Return the (X, Y) coordinate for the center point of the cell that contains the specified text.  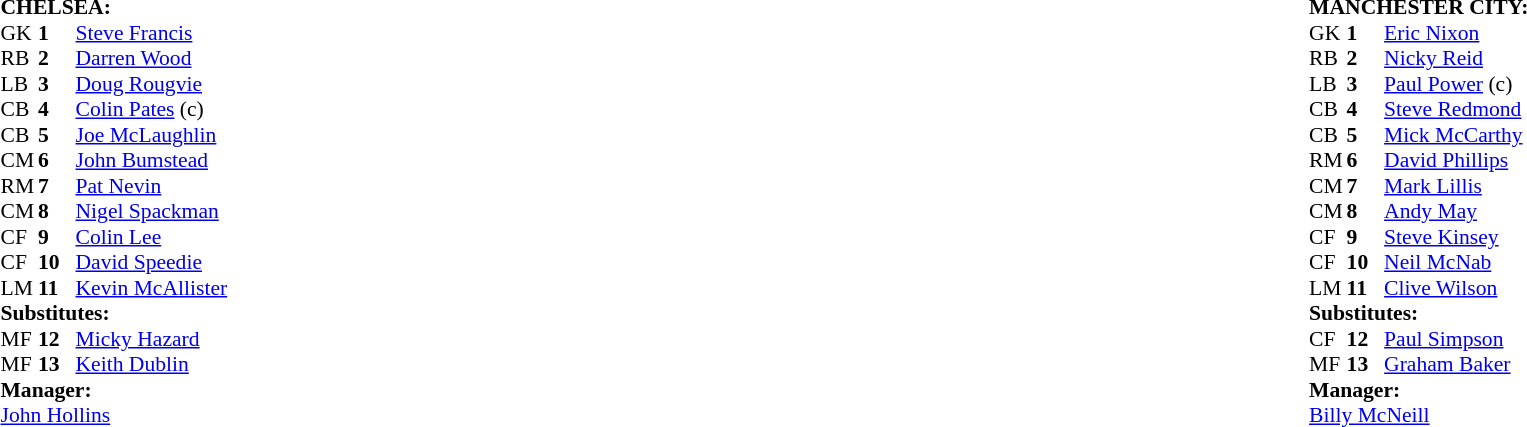
Doug Rougvie (152, 84)
Colin Pates (c) (152, 109)
Pat Nevin (152, 186)
Manager: (114, 390)
Darren Wood (152, 59)
Micky Hazard (152, 339)
John Bumstead (152, 161)
David Speedie (152, 263)
Substitutes: (114, 313)
Nigel Spackman (152, 211)
Steve Francis (152, 33)
Joe McLaughlin (152, 135)
Colin Lee (152, 237)
Kevin McAllister (152, 288)
Keith Dublin (152, 365)
